Return (x, y) of the center of cell containing provided text 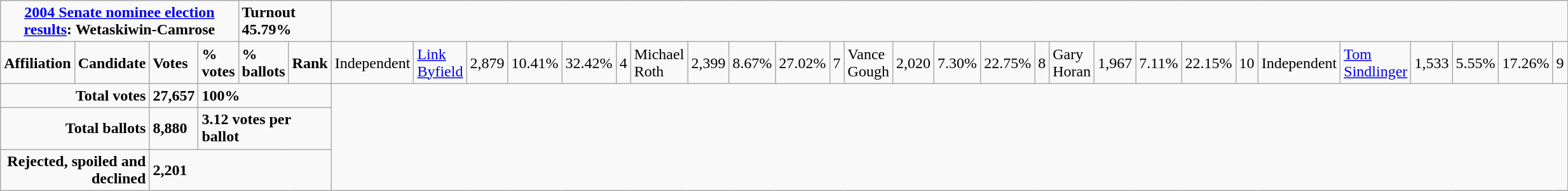
7.11% (1159, 62)
Rejected, spoiled and declined (75, 169)
22.15% (1209, 62)
% votes (219, 62)
2,020 (913, 62)
Michael Roth (659, 62)
% ballots (263, 62)
7.30% (957, 62)
1,533 (1431, 62)
10 (1247, 62)
27,657 (174, 95)
3.12 votes per ballot (264, 129)
Total votes (75, 95)
22.75% (1008, 62)
2,879 (487, 62)
2,399 (708, 62)
8.67% (753, 62)
Tom Sindlinger (1375, 62)
1,967 (1115, 62)
27.02% (802, 62)
Votes (174, 62)
100% (264, 95)
8,880 (174, 129)
9 (1560, 62)
Gary Horan (1072, 62)
8 (1042, 62)
2004 Senate nominee election results: Wetaskiwin-Camrose (119, 22)
4 (623, 62)
17.26% (1525, 62)
Affiliation (37, 62)
Turnout 45.79% (285, 22)
32.42% (589, 62)
Vance Gough (868, 62)
Total ballots (75, 129)
7 (836, 62)
Link Byfield (440, 62)
5.55% (1476, 62)
2,201 (240, 169)
10.41% (535, 62)
Rank (310, 62)
Candidate (112, 62)
